Capture the cell that displays the provided text and extract its [x, y] central coordinate. 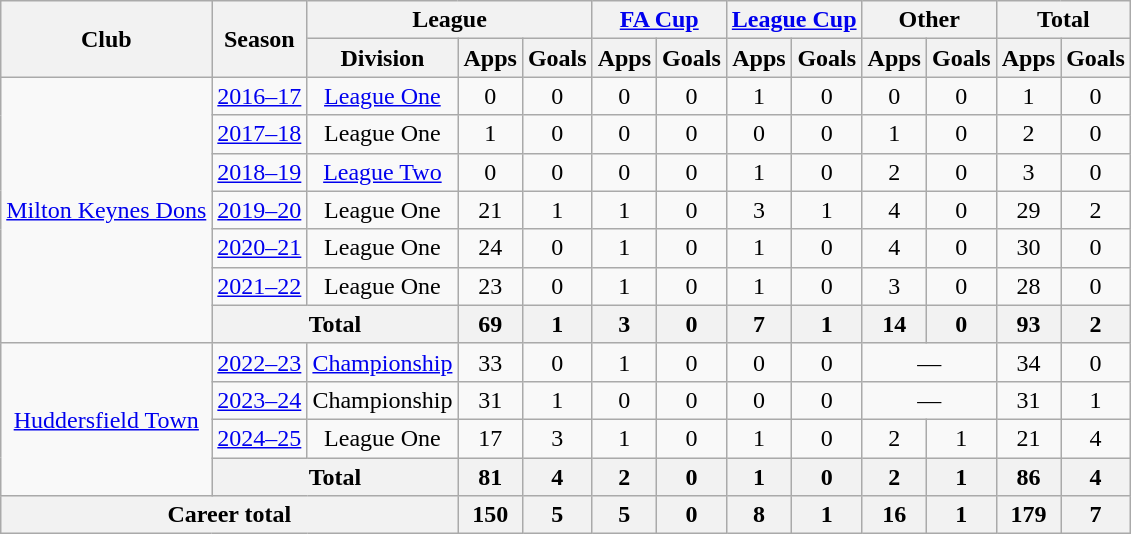
Milton Keynes Dons [106, 210]
2016–17 [260, 96]
34 [1028, 362]
17 [490, 438]
Other [929, 20]
Season [260, 39]
Career total [230, 515]
2020–21 [260, 248]
2018–19 [260, 172]
24 [490, 248]
30 [1028, 248]
2017–18 [260, 134]
2023–24 [260, 400]
Club [106, 39]
16 [894, 515]
League Two [382, 172]
2022–23 [260, 362]
2024–25 [260, 438]
81 [490, 477]
86 [1028, 477]
Division [382, 58]
33 [490, 362]
23 [490, 286]
2021–22 [260, 286]
150 [490, 515]
League [450, 20]
Huddersfield Town [106, 419]
69 [490, 324]
93 [1028, 324]
8 [758, 515]
29 [1028, 210]
28 [1028, 286]
League Cup [794, 20]
179 [1028, 515]
2019–20 [260, 210]
FA Cup [659, 20]
14 [894, 324]
